Return the [x, y] coordinate for the center point of the cell that contains the specified text.  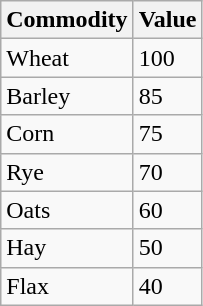
70 [168, 172]
Barley [67, 96]
Wheat [67, 58]
60 [168, 210]
Flax [67, 286]
Corn [67, 134]
75 [168, 134]
Hay [67, 248]
Value [168, 20]
100 [168, 58]
40 [168, 286]
85 [168, 96]
Commodity [67, 20]
50 [168, 248]
Oats [67, 210]
Rye [67, 172]
